Extract the [x, y] coordinate from the center of the cell holding the provided text.  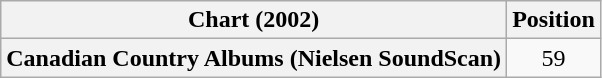
Chart (2002) [254, 20]
59 [554, 58]
Position [554, 20]
Canadian Country Albums (Nielsen SoundScan) [254, 58]
